Locate the cell with the specified text and output its (x, y) center coordinate. 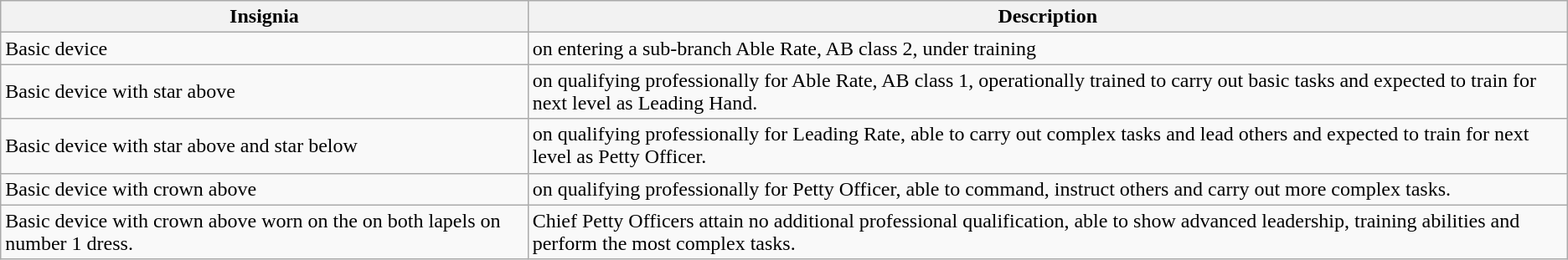
Insignia (265, 17)
Basic device (265, 48)
Basic device with star above (265, 92)
on entering a sub-branch Able Rate, AB class 2, under training (1047, 48)
Basic device with crown above (265, 189)
on qualifying professionally for Leading Rate, able to carry out complex tasks and lead others and expected to train for next level as Petty Officer. (1047, 145)
Basic device with star above and star below (265, 145)
on qualifying professionally for Petty Officer, able to command, instruct others and carry out more complex tasks. (1047, 189)
Basic device with crown above worn on the on both lapels on number 1 dress. (265, 232)
Description (1047, 17)
